Search for the cell housing the specified text and yield its [X, Y] center coordinate. 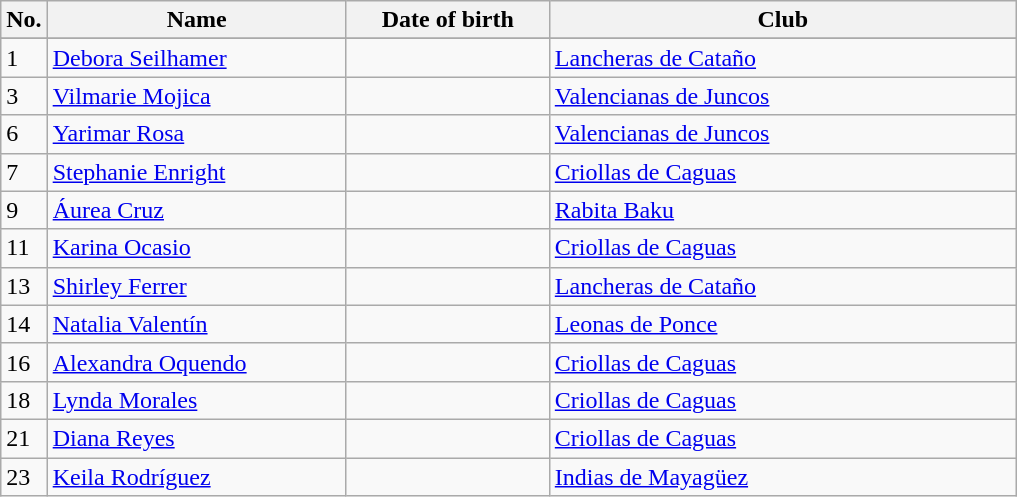
9 [24, 210]
No. [24, 20]
Date of birth [448, 20]
Leonas de Ponce [782, 324]
Debora Seilhamer [196, 58]
23 [24, 477]
Yarimar Rosa [196, 134]
11 [24, 248]
13 [24, 286]
Lynda Morales [196, 400]
21 [24, 438]
18 [24, 400]
Diana Reyes [196, 438]
1 [24, 58]
14 [24, 324]
Karina Ocasio [196, 248]
Club [782, 20]
Áurea Cruz [196, 210]
Name [196, 20]
7 [24, 172]
Indias de Mayagüez [782, 477]
Stephanie Enright [196, 172]
Vilmarie Mojica [196, 96]
Rabita Baku [782, 210]
Alexandra Oquendo [196, 362]
Shirley Ferrer [196, 286]
16 [24, 362]
Natalia Valentín [196, 324]
3 [24, 96]
Keila Rodríguez [196, 477]
6 [24, 134]
